From the cell containing the given text, extract its center point as [x, y] coordinate. 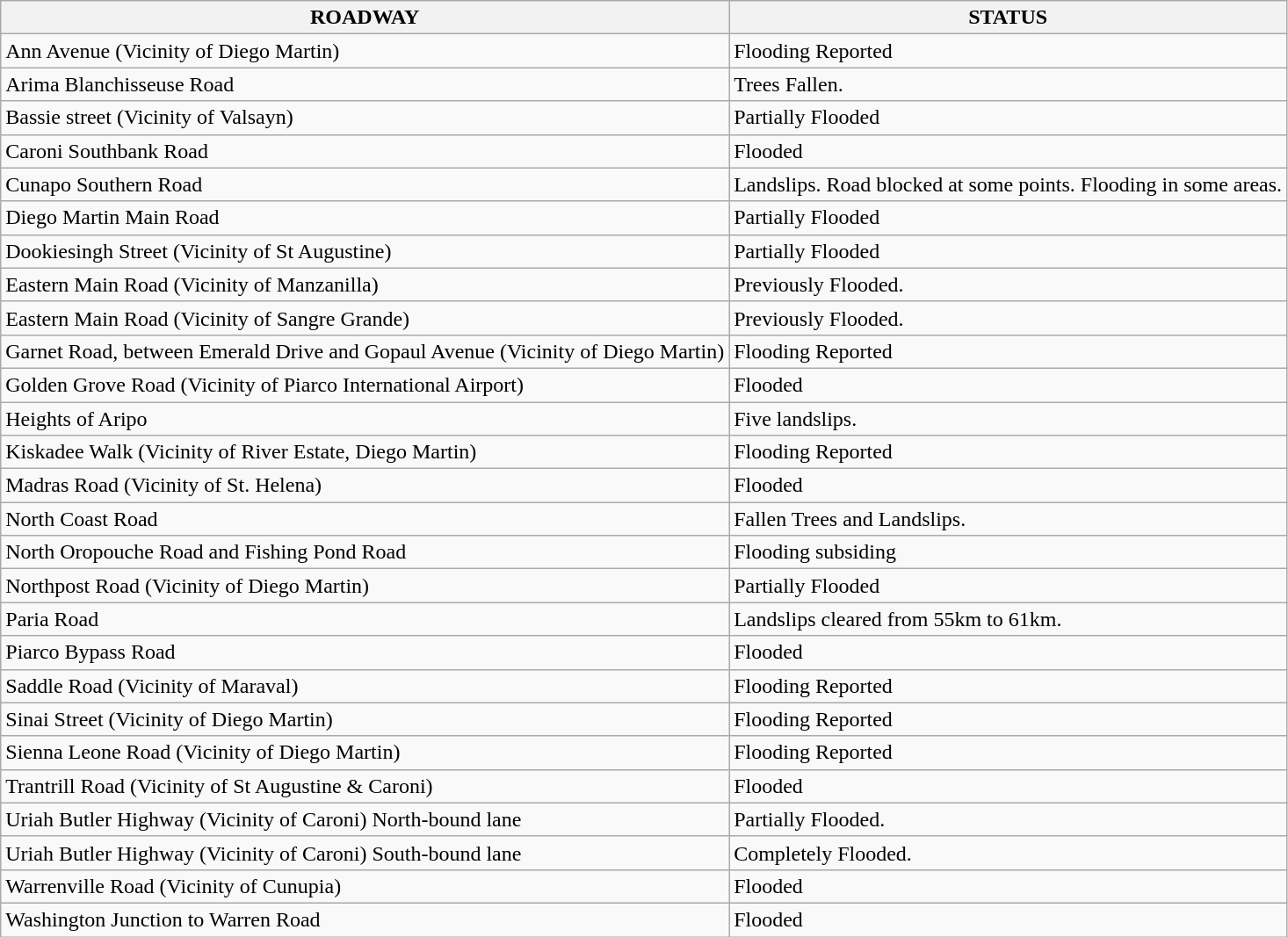
Dookiesingh Street (Vicinity of St Augustine) [365, 251]
Saddle Road (Vicinity of Maraval) [365, 686]
Sinai Street (Vicinity of Diego Martin) [365, 719]
Warrenville Road (Vicinity of Cunupia) [365, 886]
Fallen Trees and Landslips. [1009, 519]
Washington Junction to Warren Road [365, 919]
STATUS [1009, 18]
Eastern Main Road (Vicinity of Sangre Grande) [365, 318]
Paria Road [365, 619]
Completely Flooded. [1009, 853]
Trees Fallen. [1009, 84]
Northpost Road (Vicinity of Diego Martin) [365, 586]
Madras Road (Vicinity of St. Helena) [365, 486]
Garnet Road, between Emerald Drive and Gopaul Avenue (Vicinity of Diego Martin) [365, 351]
Heights of Aripo [365, 419]
Partially Flooded. [1009, 819]
Golden Grove Road (Vicinity of Piarco International Airport) [365, 385]
ROADWAY [365, 18]
Eastern Main Road (Vicinity of Manzanilla) [365, 285]
Sienna Leone Road (Vicinity of Diego Martin) [365, 753]
North Coast Road [365, 519]
Caroni Southbank Road [365, 151]
Uriah Butler Highway (Vicinity of Caroni) North-bound lane [365, 819]
Cunapo Southern Road [365, 184]
Landslips cleared from 55km to 61km. [1009, 619]
Ann Avenue (Vicinity of Diego Martin) [365, 51]
Landslips. Road blocked at some points. Flooding in some areas. [1009, 184]
Five landslips. [1009, 419]
Arima Blanchisseuse Road [365, 84]
Kiskadee Walk (Vicinity of River Estate, Diego Martin) [365, 452]
Flooding subsiding [1009, 552]
Bassie street (Vicinity of Valsayn) [365, 118]
Trantrill Road (Vicinity of St Augustine & Caroni) [365, 786]
North Oropouche Road and Fishing Pond Road [365, 552]
Uriah Butler Highway (Vicinity of Caroni) South-bound lane [365, 853]
Piarco Bypass Road [365, 652]
Diego Martin Main Road [365, 218]
